Search for the cell housing the specified text and yield its (x, y) center coordinate. 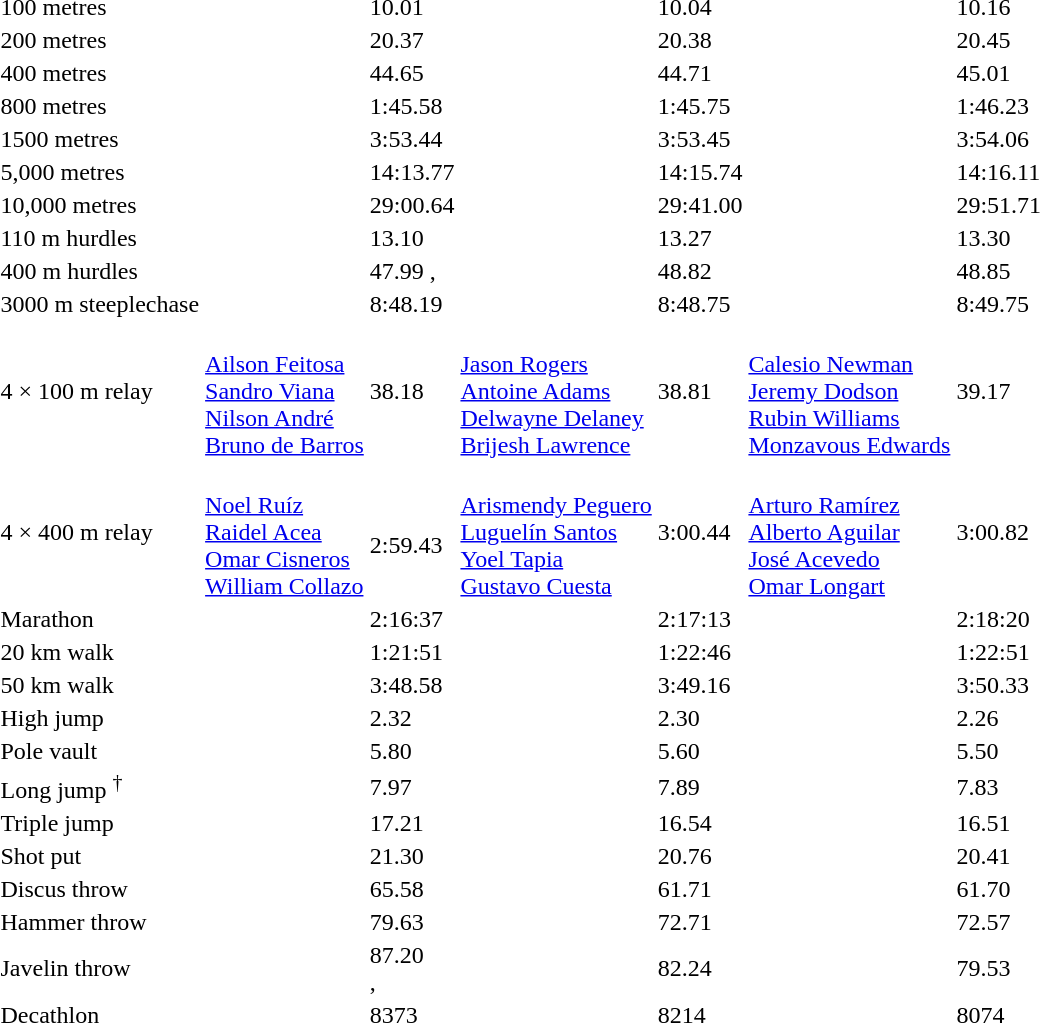
13.27 (700, 238)
3:53.44 (412, 139)
14:13.77 (412, 172)
1:22:46 (700, 652)
Arismendy PegueroLuguelín SantosYoel TapiaGustavo Cuesta (556, 532)
7.97 (412, 787)
38.81 (700, 391)
3:53.45 (700, 139)
1:21:51 (412, 652)
29:00.64 (412, 205)
2:17:13 (700, 619)
Arturo RamírezAlberto AguilarJosé AcevedoOmar Longart (850, 532)
1:45.75 (700, 106)
8:48.19 (412, 304)
48.82 (700, 271)
2:59.43 (412, 532)
3:48.58 (412, 685)
Calesio NewmanJeremy DodsonRubin WilliamsMonzavous Edwards (850, 391)
2.32 (412, 718)
17.21 (412, 823)
5.80 (412, 751)
72.71 (700, 922)
13.10 (412, 238)
Jason RogersAntoine AdamsDelwayne DelaneyBrijesh Lawrence (556, 391)
8:48.75 (700, 304)
87.20, (412, 968)
20.37 (412, 40)
3:49.16 (700, 685)
14:15.74 (700, 172)
2:16:37 (412, 619)
3:00.44 (700, 532)
2.30 (700, 718)
82.24 (700, 968)
21.30 (412, 856)
Ailson FeitosaSandro VianaNilson AndréBruno de Barros (285, 391)
16.54 (700, 823)
61.71 (700, 889)
47.99 , (412, 271)
29:41.00 (700, 205)
44.71 (700, 73)
1:45.58 (412, 106)
5.60 (700, 751)
7.89 (700, 787)
38.18 (412, 391)
44.65 (412, 73)
20.38 (700, 40)
65.58 (412, 889)
79.63 (412, 922)
20.76 (700, 856)
Noel RuízRaidel AceaOmar CisnerosWilliam Collazo (285, 532)
